Capture the cell that displays the provided text and extract its [x, y] central coordinate. 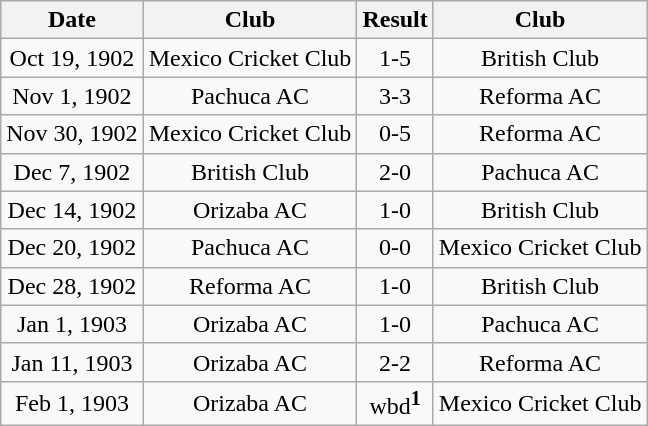
Result [395, 20]
2-2 [395, 362]
wbd1 [395, 404]
Dec 7, 1902 [72, 172]
Jan 1, 1903 [72, 324]
0-0 [395, 248]
Dec 20, 1902 [72, 248]
2-0 [395, 172]
1-5 [395, 58]
Dec 14, 1902 [72, 210]
Nov 1, 1902 [72, 96]
Jan 11, 1903 [72, 362]
3-3 [395, 96]
Oct 19, 1902 [72, 58]
Date [72, 20]
0-5 [395, 134]
Nov 30, 1902 [72, 134]
Feb 1, 1903 [72, 404]
Dec 28, 1902 [72, 286]
